Determine the (X, Y) coordinate at the center of the cell enclosing the given text.  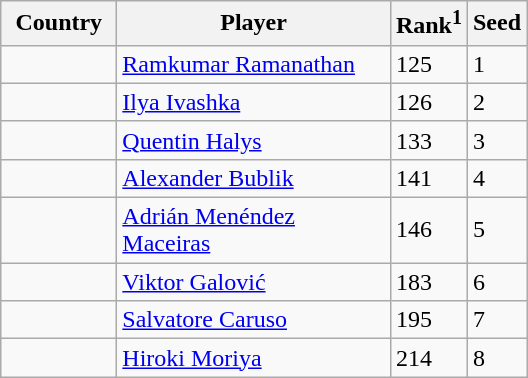
1 (496, 64)
Ramkumar Ramanathan (254, 64)
5 (496, 230)
3 (496, 140)
6 (496, 282)
Quentin Halys (254, 140)
Hiroki Moriya (254, 358)
4 (496, 178)
Seed (496, 24)
146 (428, 230)
141 (428, 178)
8 (496, 358)
Rank1 (428, 24)
Salvatore Caruso (254, 320)
Alexander Bublik (254, 178)
195 (428, 320)
Player (254, 24)
133 (428, 140)
Ilya Ivashka (254, 102)
2 (496, 102)
183 (428, 282)
Adrián Menéndez Maceiras (254, 230)
Country (59, 24)
7 (496, 320)
126 (428, 102)
125 (428, 64)
214 (428, 358)
Viktor Galović (254, 282)
